Scan for the cell matching the given text and deliver its (x, y) coordinate at center. 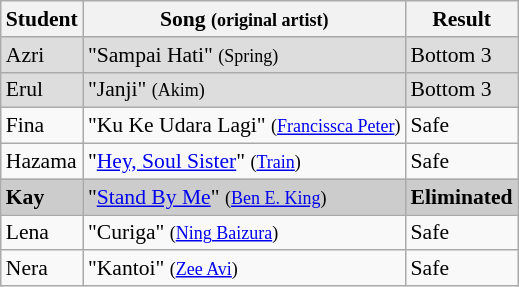
Nera (42, 269)
Result (462, 19)
Hazama (42, 162)
Azri (42, 55)
"Sampai Hati" (Spring) (244, 55)
Kay (42, 197)
Erul (42, 90)
Lena (42, 233)
Song (original artist) (244, 19)
"Curiga" (Ning Baizura) (244, 233)
Fina (42, 126)
"Janji" (Akim) (244, 90)
"Stand By Me" (Ben E. King) (244, 197)
Eliminated (462, 197)
"Ku Ke Udara Lagi" (Francissca Peter) (244, 126)
Student (42, 19)
"Kantoi" (Zee Avi) (244, 269)
"Hey, Soul Sister" (Train) (244, 162)
